Detect which cell encompasses the target text, then output its [X, Y] center coordinate. 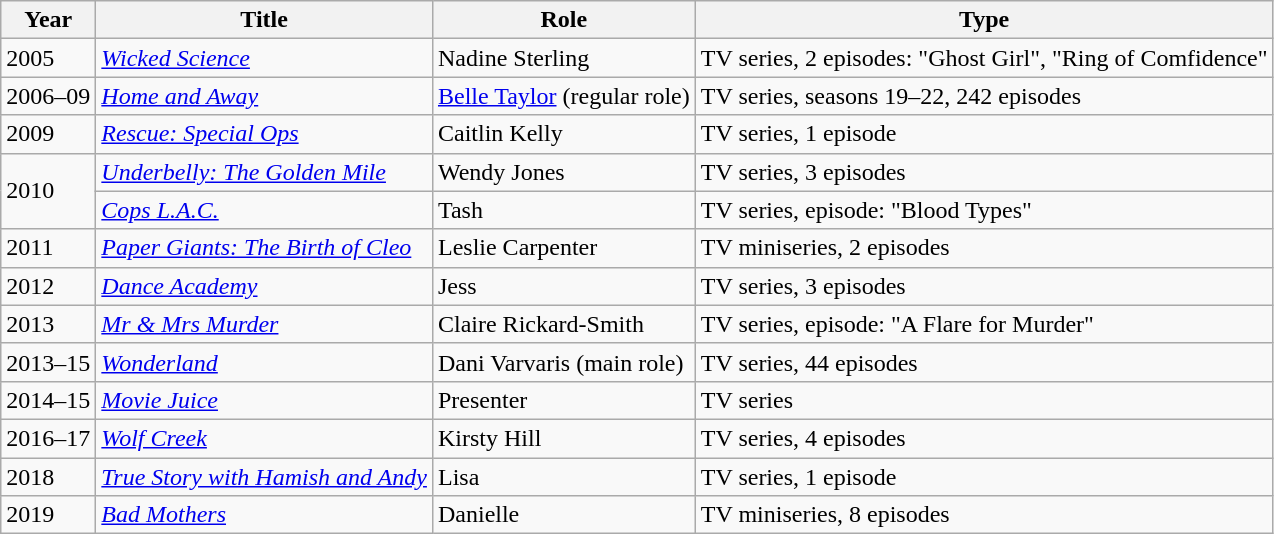
2019 [48, 515]
2005 [48, 58]
Wonderland [264, 362]
Kirsty Hill [564, 438]
Dani Varvaris (main role) [564, 362]
Caitlin Kelly [564, 134]
Year [48, 20]
Role [564, 20]
TV series, episode: "Blood Types" [984, 210]
Underbelly: The Golden Mile [264, 172]
2018 [48, 477]
TV miniseries, 2 episodes [984, 248]
Dance Academy [264, 286]
Paper Giants: The Birth of Cleo [264, 248]
Wendy Jones [564, 172]
TV series [984, 400]
TV series, seasons 19–22, 242 episodes [984, 96]
2013–15 [48, 362]
Wicked Science [264, 58]
Belle Taylor (regular role) [564, 96]
Leslie Carpenter [564, 248]
TV series, 44 episodes [984, 362]
2012 [48, 286]
TV series, 2 episodes: "Ghost Girl", "Ring of Comfidence" [984, 58]
Cops L.A.C. [264, 210]
Mr & Mrs Murder [264, 324]
Jess [564, 286]
Lisa [564, 477]
Wolf Creek [264, 438]
Nadine Sterling [564, 58]
TV series, 4 episodes [984, 438]
Type [984, 20]
2010 [48, 191]
Danielle [564, 515]
2014–15 [48, 400]
TV series, episode: "A Flare for Murder" [984, 324]
2006–09 [48, 96]
Rescue: Special Ops [264, 134]
Presenter [564, 400]
2011 [48, 248]
Home and Away [264, 96]
Title [264, 20]
True Story with Hamish and Andy [264, 477]
2009 [48, 134]
TV miniseries, 8 episodes [984, 515]
2016–17 [48, 438]
2013 [48, 324]
Claire Rickard-Smith [564, 324]
Bad Mothers [264, 515]
Movie Juice [264, 400]
Tash [564, 210]
